Output the (x, y) coordinate of the center of the cell containing the given text.  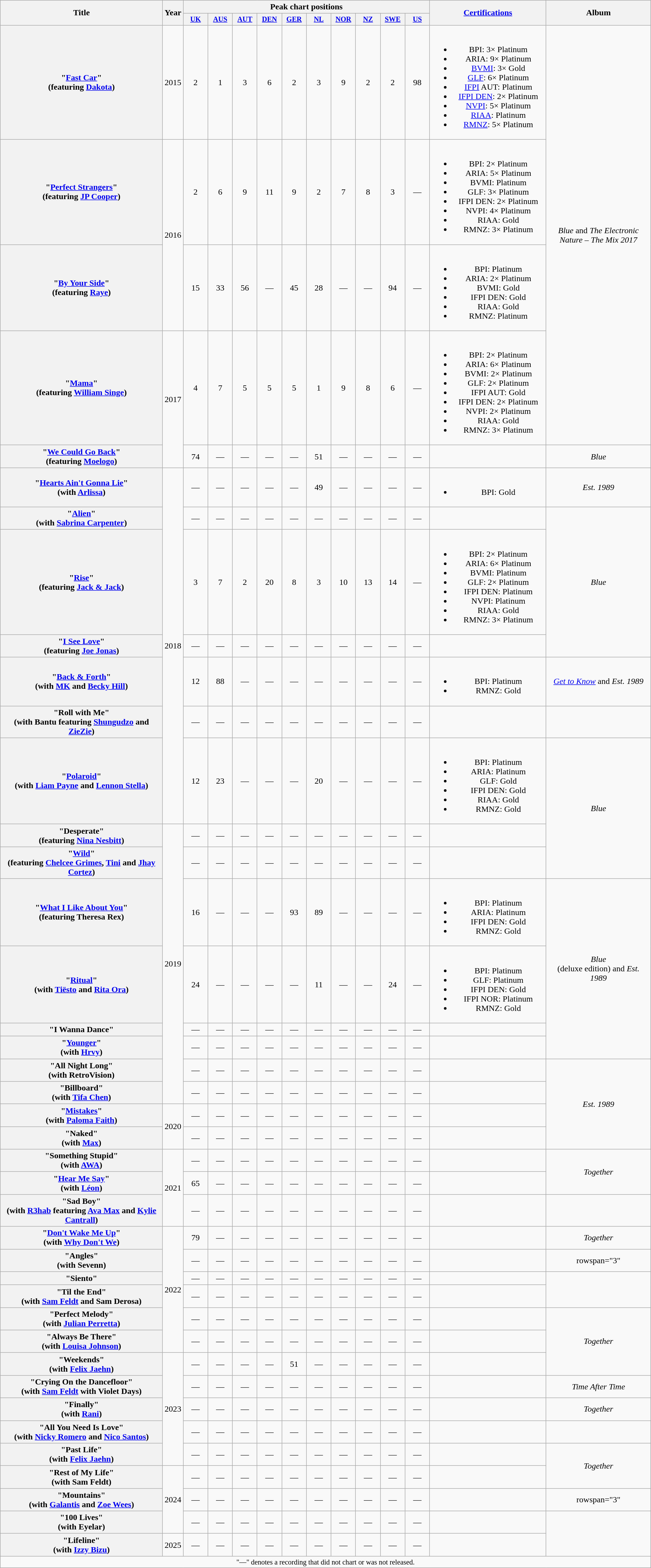
2025 (173, 1545)
"Wild"(featuring Chelcee Grimes, Tini and Jhay Cortez) (81, 863)
SWE (393, 19)
"Perfect Melody"(with Julian Perretta) (81, 1318)
56 (245, 288)
"Past Life"(with Felix Jaehn) (81, 1455)
13 (368, 582)
93 (294, 912)
"—" denotes a recording that did not chart or was not released. (325, 1562)
Year (173, 13)
"Don't Wake Me Up"(with Why Don't We) (81, 1238)
2016 (173, 235)
US (417, 19)
2024 (173, 1500)
"Finally"(with Rani) (81, 1410)
79 (195, 1238)
89 (319, 912)
"Desperate"(featuring Nina Nesbitt) (81, 835)
2021 (173, 1188)
16 (195, 912)
Blue and The Electronic Nature – The Mix 2017 (598, 235)
BPI: Gold (488, 487)
Title (81, 13)
AUT (245, 19)
DEN (269, 19)
"Weekends"(with Felix Jaehn) (81, 1364)
BPI: 2× PlatinumARIA: 5× PlatinumBVMI: PlatinumGLF: 3× PlatinumIFPI DEN: 2× PlatinumNVPI: 4× PlatinumRIAA: GoldRMNZ: 3× Platinum (488, 192)
2015 (173, 82)
"Billboard"(with Tifa Chen) (81, 1093)
2020 (173, 1127)
"Crying On the Dancefloor"(with Sam Feldt with Violet Days) (81, 1387)
GER (294, 19)
74 (195, 457)
"Mountains"(with Galantis and Zoe Wees) (81, 1500)
"Mistakes"(with Paloma Faith) (81, 1116)
BPI: PlatinumARIA: PlatinumIFPI DEN: GoldRMNZ: Gold (488, 912)
Album (598, 13)
"What I Like About You"(featuring Theresa Rex) (81, 912)
"Fast Car"(featuring Dakota) (81, 82)
"Siento" (81, 1278)
88 (220, 681)
2022 (173, 1289)
"All Night Long"(with RetroVision) (81, 1070)
"Til the End"(with Sam Feldt and Sam Derosa) (81, 1296)
14 (393, 582)
"All You Need Is Love"(with Nicky Romero and Nico Santos) (81, 1432)
49 (319, 487)
Blue(deluxe edition) and Est. 1989 (598, 969)
10 (344, 582)
UK (195, 19)
94 (393, 288)
"Sad Boy" (with R3hab featuring Ava Max and Kylie Cantrall) (81, 1210)
BPI: PlatinumARIA: 2× PlatinumBVMI: GoldIFPI DEN: GoldRIAA: GoldRMNZ: Platinum (488, 288)
"Rest of My Life"(with Sam Feldt) (81, 1477)
"Roll with Me" (with Bantu featuring Shungudzo and ZieZie) (81, 722)
33 (220, 288)
NOR (344, 19)
"I Wanna Dance" (81, 1029)
"By Your Side"(featuring Raye) (81, 288)
Peak chart positions (307, 7)
"Ritual"(with Tiësto and Rita Ora) (81, 984)
"Hearts Ain't Gonna Lie"(with Arlissa) (81, 487)
BPI: PlatinumARIA: PlatinumGLF: GoldIFPI DEN: GoldRIAA: GoldRMNZ: Gold (488, 781)
"Angles"(with Sevenn) (81, 1260)
"Naked"(with Max) (81, 1138)
"Alien"(with Sabrina Carpenter) (81, 518)
2017 (173, 399)
2023 (173, 1409)
"Younger"(with Hrvy) (81, 1047)
4 (195, 388)
BPI: 2× PlatinumARIA: 6× PlatinumBVMI: PlatinumGLF: 2× PlatinumIFPI DEN: PlatinumNVPI: PlatinumRIAA: GoldRMNZ: 3× Platinum (488, 582)
"Lifeline"(with Izzy Bizu) (81, 1545)
BPI: 3× PlatinumARIA: 9× PlatinumBVMI: 3× GoldGLF: 6× PlatinumIFPI AUT: PlatinumIFPI DEN: 2× PlatinumNVPI: 5× PlatinumRIAA: PlatinumRMNZ: 5× Platinum (488, 82)
"We Could Go Back"(featuring Moelogo) (81, 457)
2018 (173, 646)
BPI: PlatinumRMNZ: Gold (488, 681)
2019 (173, 964)
Certifications (488, 13)
"Hear Me Say"(with Léon) (81, 1183)
"Polaroid" (with Liam Payne and Lennon Stella) (81, 781)
BPI: 2× PlatinumARIA: 6× PlatinumBVMI: 2× PlatinumGLF: 2× PlatinumIFPI AUT: GoldIFPI DEN: 2× PlatinumNVPI: 2× PlatinumRIAA: GoldRMNZ: 3× Platinum (488, 388)
65 (195, 1183)
BPI: PlatinumGLF: PlatinumIFPI DEN: GoldIFPI NOR: PlatinumRMNZ: Gold (488, 984)
"Always Be There"(with Louisa Johnson) (81, 1341)
"Rise"(featuring Jack & Jack) (81, 582)
Time After Time (598, 1387)
"100 Lives"(with Eyelar) (81, 1522)
23 (220, 781)
Get to Know and Est. 1989 (598, 681)
15 (195, 288)
"Something Stupid"(with AWA) (81, 1161)
98 (417, 82)
AUS (220, 19)
NL (319, 19)
28 (319, 288)
"I See Love"(featuring Joe Jonas) (81, 646)
45 (294, 288)
NZ (368, 19)
"Back & Forth"(with MK and Becky Hill) (81, 681)
"Perfect Strangers"(featuring JP Cooper) (81, 192)
"Mama"(featuring William Singe) (81, 388)
